Identify which cell holds the provided text, then report its (x, y) central coordinate. 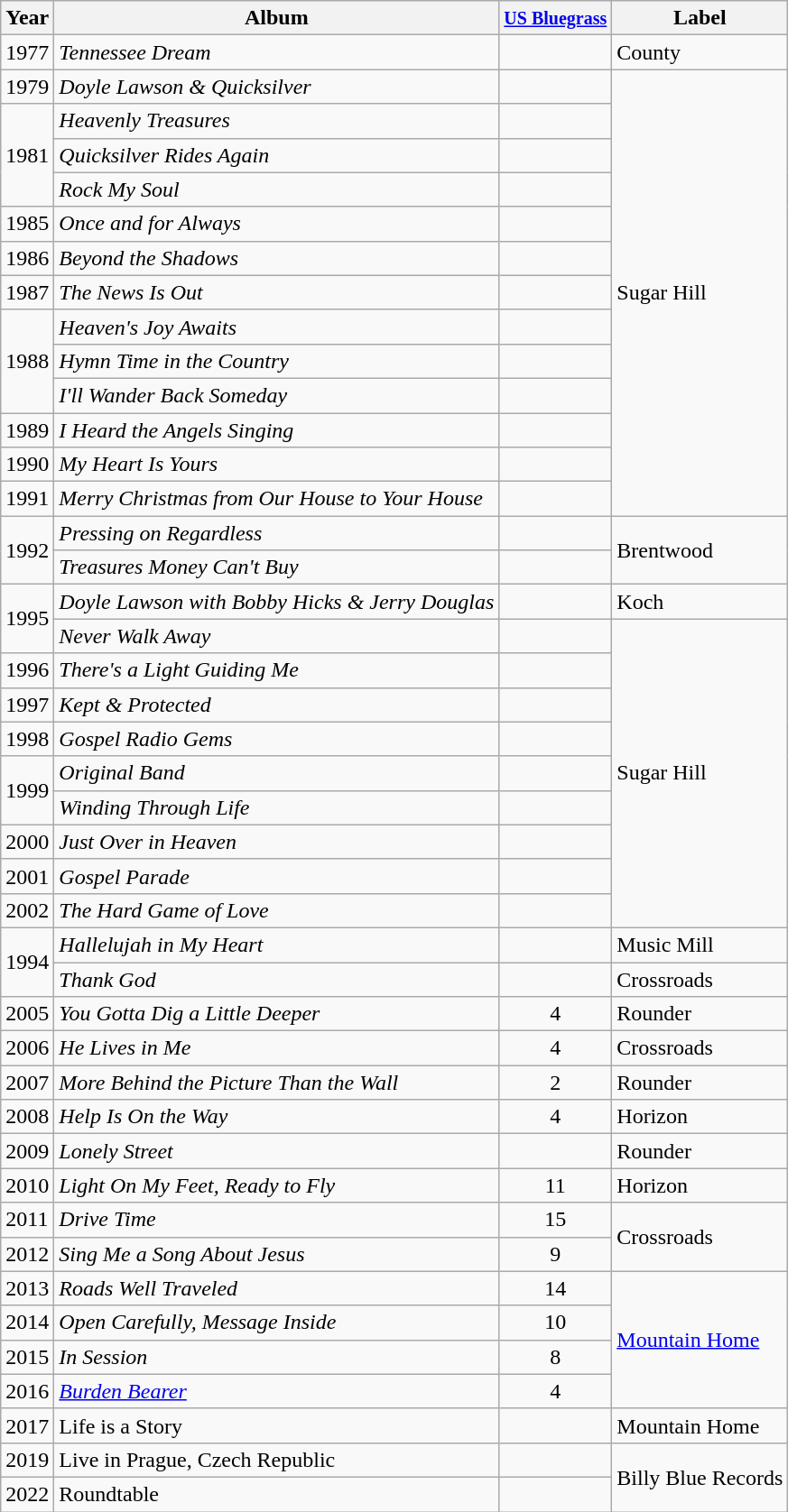
Doyle Lawson with Bobby Hicks & Jerry Douglas (276, 602)
Roundtable (276, 1494)
Winding Through Life (276, 807)
2 (556, 1083)
Lonely Street (276, 1151)
14 (556, 1288)
US Bluegrass (556, 18)
1989 (27, 430)
1985 (27, 224)
2013 (27, 1288)
Album (276, 18)
Quicksilver Rides Again (276, 155)
Pressing on Regardless (276, 533)
My Heart Is Yours (276, 465)
I'll Wander Back Someday (276, 395)
1977 (27, 52)
Light On My Feet, Ready to Fly (276, 1185)
1995 (27, 619)
1999 (27, 790)
Live in Prague, Czech Republic (276, 1460)
1981 (27, 155)
1998 (27, 739)
Billy Blue Records (700, 1477)
Treasures Money Can't Buy (276, 567)
1996 (27, 670)
Music Mill (700, 945)
2009 (27, 1151)
Beyond the Shadows (276, 258)
1986 (27, 258)
2006 (27, 1048)
1987 (27, 292)
2000 (27, 842)
Gospel Radio Gems (276, 739)
In Session (276, 1357)
County (700, 52)
11 (556, 1185)
Tennessee Dream (276, 52)
Roads Well Traveled (276, 1288)
2010 (27, 1185)
Label (700, 18)
Never Walk Away (276, 636)
10 (556, 1323)
Doyle Lawson & Quicksilver (276, 87)
Heaven's Joy Awaits (276, 327)
2001 (27, 876)
Gospel Parade (276, 876)
I Heard the Angels Singing (276, 430)
Kept & Protected (276, 705)
There's a Light Guiding Me (276, 670)
Brentwood (700, 550)
2011 (27, 1220)
1991 (27, 499)
1990 (27, 465)
1979 (27, 87)
2015 (27, 1357)
2022 (27, 1494)
Rock My Soul (276, 189)
Life is a Story (276, 1425)
2007 (27, 1083)
Once and for Always (276, 224)
Burden Bearer (276, 1391)
2002 (27, 910)
Year (27, 18)
Koch (700, 602)
Help Is On the Way (276, 1117)
Original Band (276, 773)
2017 (27, 1425)
Drive Time (276, 1220)
Thank God (276, 979)
Hymn Time in the Country (276, 361)
Merry Christmas from Our House to Your House (276, 499)
1997 (27, 705)
1992 (27, 550)
1994 (27, 962)
2005 (27, 1014)
Hallelujah in My Heart (276, 945)
Open Carefully, Message Inside (276, 1323)
2014 (27, 1323)
15 (556, 1220)
More Behind the Picture Than the Wall (276, 1083)
8 (556, 1357)
The News Is Out (276, 292)
You Gotta Dig a Little Deeper (276, 1014)
1988 (27, 361)
Sing Me a Song About Jesus (276, 1254)
9 (556, 1254)
Heavenly Treasures (276, 121)
Just Over in Heaven (276, 842)
2019 (27, 1460)
2016 (27, 1391)
2008 (27, 1117)
He Lives in Me (276, 1048)
2012 (27, 1254)
The Hard Game of Love (276, 910)
